Pinpoint the cell where the given text exists, returning its [X, Y] midpoint coordinate. 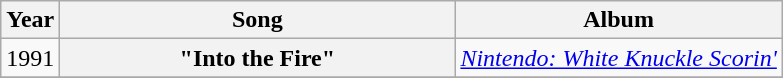
Song [258, 20]
Album [618, 20]
1991 [30, 58]
"Into the Fire" [258, 58]
Nintendo: White Knuckle Scorin' [618, 58]
Year [30, 20]
